Capture the cell that displays the provided text and extract its [X, Y] central coordinate. 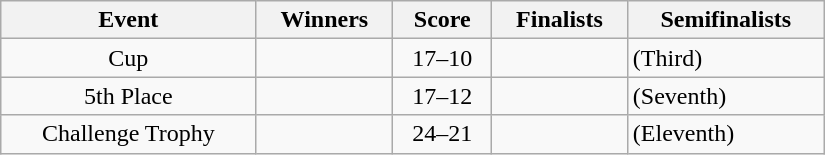
Cup [128, 58]
5th Place [128, 96]
(Seventh) [726, 96]
(Eleventh) [726, 134]
Semifinalists [726, 20]
24–21 [442, 134]
17–12 [442, 96]
Challenge Trophy [128, 134]
Event [128, 20]
Finalists [560, 20]
(Third) [726, 58]
Winners [324, 20]
17–10 [442, 58]
Score [442, 20]
